Return the (x, y) coordinate for the center point of the cell that contains the specified text.  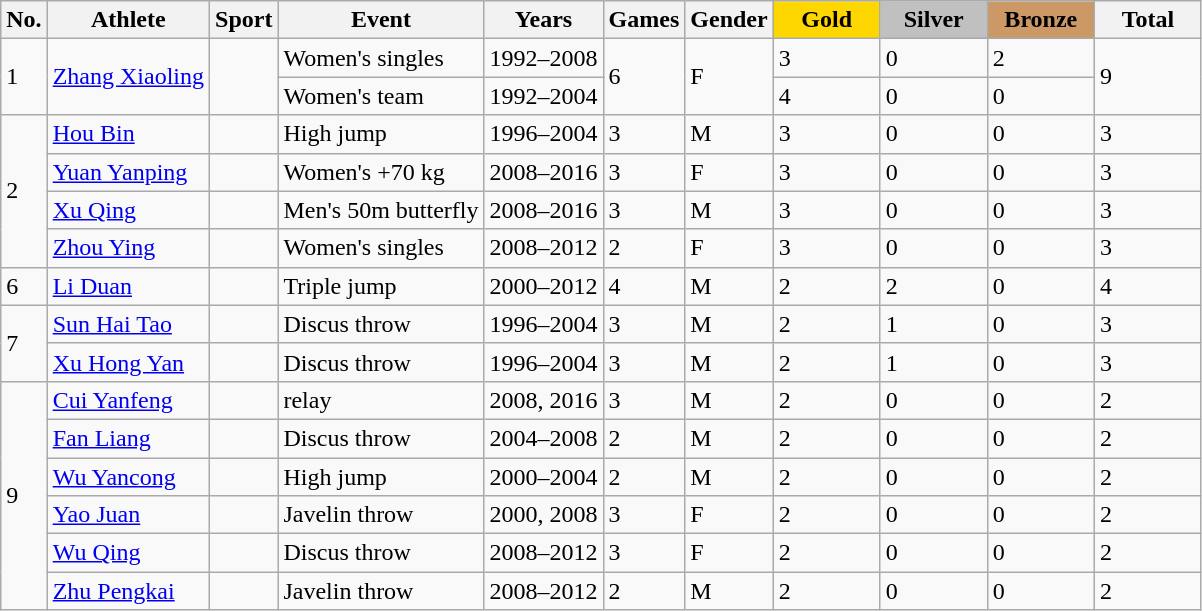
Event (381, 20)
1992–2008 (544, 58)
Silver (934, 20)
Li Duan (128, 286)
Sun Hai Tao (128, 324)
Zhou Ying (128, 248)
relay (381, 400)
Yuan Yanping (128, 172)
Games (644, 20)
Fan Liang (128, 438)
Total (1148, 20)
Bronze (1040, 20)
2004–2008 (544, 438)
7 (24, 343)
Zhu Pengkai (128, 591)
1992–2004 (544, 96)
2000–2012 (544, 286)
Women's +70 kg (381, 172)
Yao Juan (128, 515)
Men's 50m butterfly (381, 210)
Wu Yancong (128, 477)
Years (544, 20)
Xu Qing (128, 210)
Gold (826, 20)
Hou Bin (128, 134)
Zhang Xiaoling (128, 77)
Gender (729, 20)
Triple jump (381, 286)
2008, 2016 (544, 400)
Wu Qing (128, 553)
Women's team (381, 96)
Cui Yanfeng (128, 400)
2000, 2008 (544, 515)
No. (24, 20)
Sport (244, 20)
Athlete (128, 20)
Xu Hong Yan (128, 362)
2000–2004 (544, 477)
